Detect which cell encompasses the target text, then output its [X, Y] center coordinate. 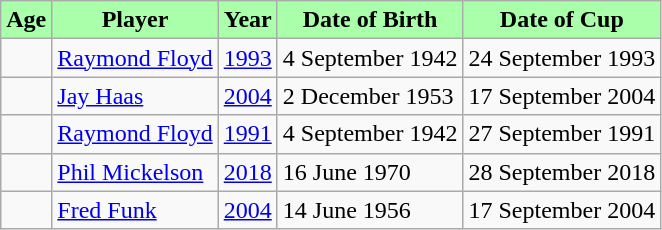
Fred Funk [135, 210]
Year [248, 20]
16 June 1970 [370, 172]
2 December 1953 [370, 96]
2018 [248, 172]
Date of Birth [370, 20]
24 September 1993 [562, 58]
1993 [248, 58]
Jay Haas [135, 96]
28 September 2018 [562, 172]
Age [26, 20]
27 September 1991 [562, 134]
1991 [248, 134]
Date of Cup [562, 20]
Phil Mickelson [135, 172]
Player [135, 20]
14 June 1956 [370, 210]
